Detect which cell encompasses the target text, then output its [x, y] center coordinate. 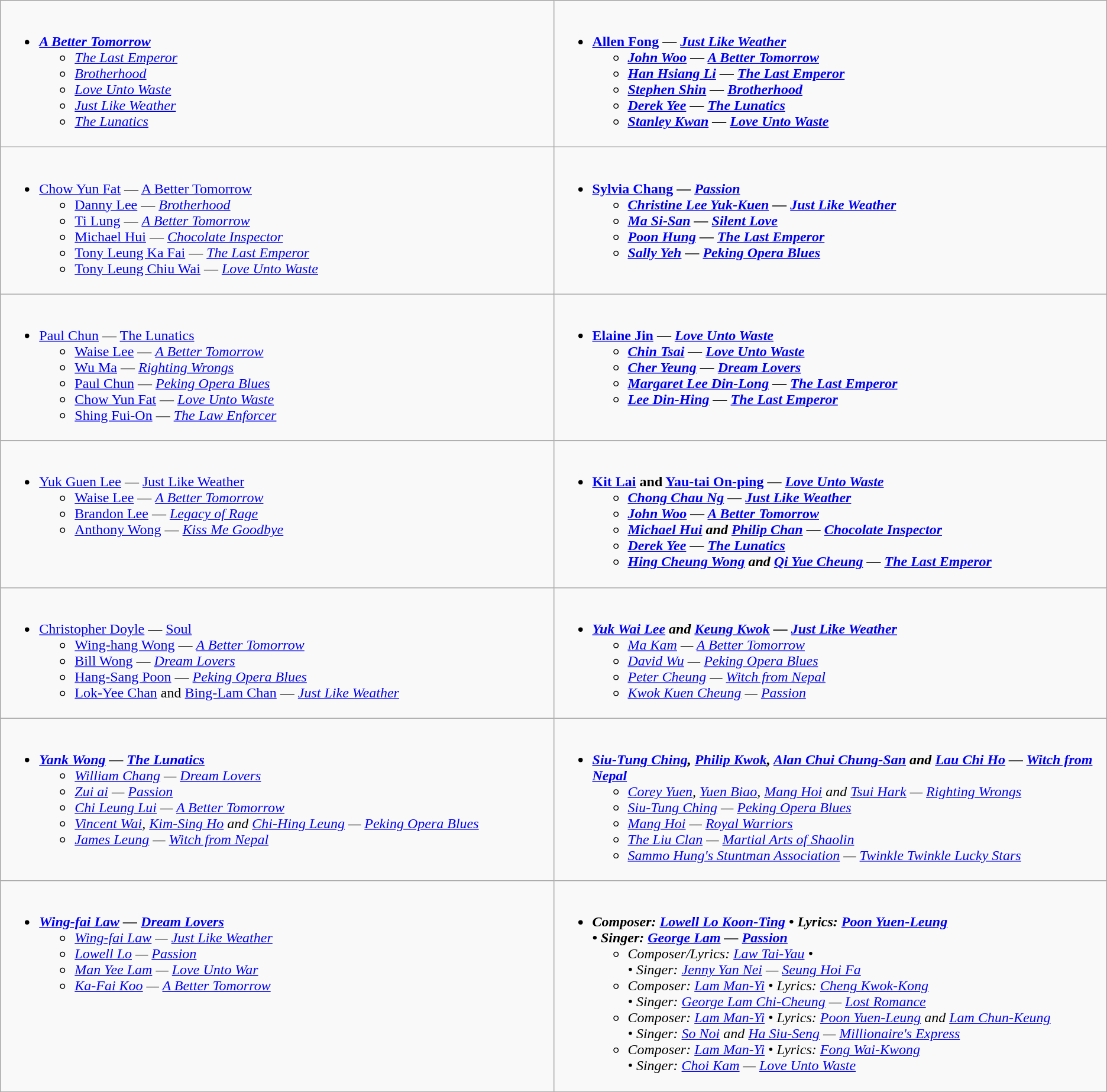
Yuk Guen Lee — Just Like WeatherWaise Lee — A Better TomorrowBrandon Lee — Legacy of RageAnthony Wong — Kiss Me Goodbye [277, 514]
Sylvia Chang — PassionChristine Lee Yuk-Kuen — Just Like WeatherMa Si-San — Silent LovePoon Hung — The Last EmperorSally Yeh — Peking Opera Blues [830, 221]
A Better TomorrowThe Last EmperorBrotherhoodLove Unto WasteJust Like WeatherThe Lunatics [277, 74]
Wing-fai Law — Dream LoversWing-fai Law — Just Like WeatherLowell Lo — PassionMan Yee Lam — Love Unto WarKa-Fai Koo — A Better Tomorrow [277, 986]
